Capture the cell that displays the provided text and extract its [X, Y] central coordinate. 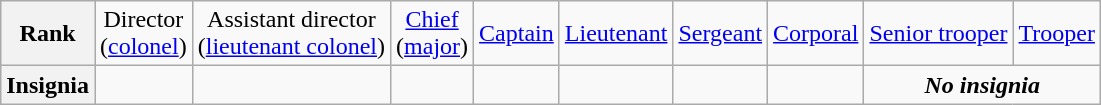
No insignia [982, 85]
Chief(major) [432, 34]
Insignia [48, 85]
Senior trooper [938, 34]
Captain [517, 34]
Corporal [816, 34]
Trooper [1057, 34]
Sergeant [720, 34]
Director(colonel) [144, 34]
Lieutenant [616, 34]
Assistant director(lieutenant colonel) [291, 34]
Rank [48, 34]
